Search for the cell housing the specified text and yield its [x, y] center coordinate. 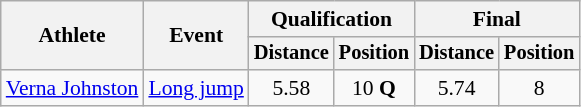
8 [539, 88]
Verna Johnston [72, 88]
Athlete [72, 36]
Final [496, 19]
Event [196, 36]
Long jump [196, 88]
10 Q [374, 88]
5.74 [456, 88]
Qualification [332, 19]
5.58 [292, 88]
